Detect which cell encompasses the target text, then output its (x, y) center coordinate. 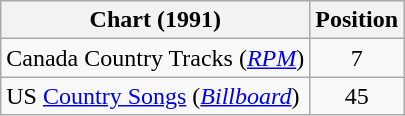
Canada Country Tracks (RPM) (156, 58)
Chart (1991) (156, 20)
7 (357, 58)
US Country Songs (Billboard) (156, 96)
Position (357, 20)
45 (357, 96)
